Output the (X, Y) coordinate of the center of the cell containing the given text.  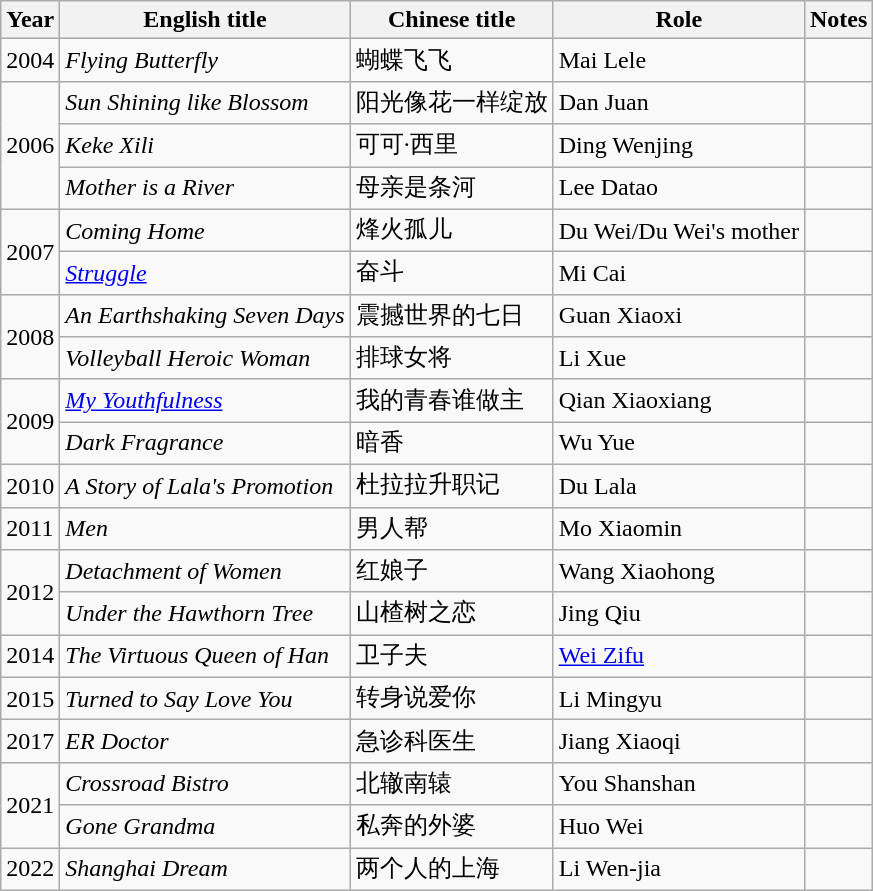
Crossroad Bistro (205, 784)
Du Lala (678, 486)
Guan Xiaoxi (678, 316)
2009 (30, 422)
排球女将 (452, 358)
Jiang Xiaoqi (678, 742)
2022 (30, 870)
Dan Juan (678, 102)
震撼世界的七日 (452, 316)
奋斗 (452, 274)
2014 (30, 656)
2006 (30, 145)
两个人的上海 (452, 870)
Mai Lele (678, 60)
A Story of Lala's Promotion (205, 486)
Li Wen-jia (678, 870)
急诊科医生 (452, 742)
2004 (30, 60)
2010 (30, 486)
2008 (30, 336)
Wang Xiaohong (678, 572)
English title (205, 20)
My Youthfulness (205, 400)
可可·西里 (452, 146)
Mo Xiaomin (678, 528)
Gone Grandma (205, 826)
Huo Wei (678, 826)
男人帮 (452, 528)
Year (30, 20)
Detachment of Women (205, 572)
2015 (30, 698)
Mi Cai (678, 274)
Qian Xiaoxiang (678, 400)
Coming Home (205, 230)
2021 (30, 804)
杜拉拉升职记 (452, 486)
The Virtuous Queen of Han (205, 656)
Under the Hawthorn Tree (205, 614)
卫子夫 (452, 656)
2012 (30, 592)
An Earthshaking Seven Days (205, 316)
Flying Butterfly (205, 60)
Du Wei/Du Wei's mother (678, 230)
蝴蝶飞飞 (452, 60)
Notes (838, 20)
2017 (30, 742)
2011 (30, 528)
ER Doctor (205, 742)
阳光像花一样绽放 (452, 102)
Men (205, 528)
Dark Fragrance (205, 444)
Jing Qiu (678, 614)
Lee Datao (678, 188)
Wu Yue (678, 444)
私奔的外婆 (452, 826)
2007 (30, 252)
北辙南辕 (452, 784)
Turned to Say Love You (205, 698)
Role (678, 20)
Li Mingyu (678, 698)
Struggle (205, 274)
Mother is a River (205, 188)
Volleyball Heroic Woman (205, 358)
暗香 (452, 444)
Shanghai Dream (205, 870)
转身说爱你 (452, 698)
Keke Xili (205, 146)
You Shanshan (678, 784)
Sun Shining like Blossom (205, 102)
山楂树之恋 (452, 614)
红娘子 (452, 572)
烽火孤儿 (452, 230)
我的青春谁做主 (452, 400)
母亲是条河 (452, 188)
Li Xue (678, 358)
Chinese title (452, 20)
Wei Zifu (678, 656)
Ding Wenjing (678, 146)
